Determine the (x, y) coordinate at the center of the cell enclosing the given text.  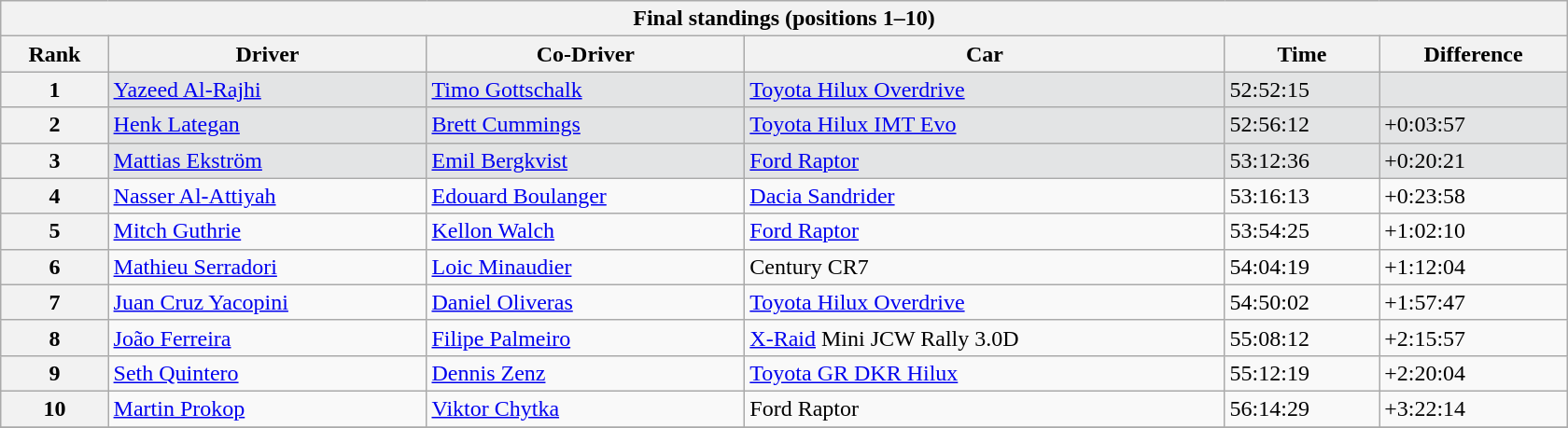
Dacia Sandrider (985, 196)
Toyota GR DKR Hilux (985, 373)
Driver (267, 54)
10 (54, 408)
53:12:36 (1302, 160)
+0:20:21 (1474, 160)
Century CR7 (985, 267)
+3:22:14 (1474, 408)
Kellon Walch (586, 231)
Brett Cummings (586, 125)
Loic Minaudier (586, 267)
53:54:25 (1302, 231)
Daniel Oliveras (586, 302)
Difference (1474, 54)
6 (54, 267)
2 (54, 125)
Mitch Guthrie (267, 231)
+1:12:04 (1474, 267)
54:04:19 (1302, 267)
55:12:19 (1302, 373)
55:08:12 (1302, 338)
9 (54, 373)
Emil Bergkvist (586, 160)
Timo Gottschalk (586, 90)
Henk Lategan (267, 125)
+0:23:58 (1474, 196)
Toyota Hilux IMT Evo (985, 125)
Mathieu Serradori (267, 267)
Mattias Ekström (267, 160)
+2:15:57 (1474, 338)
X-Raid Mini JCW Rally 3.0D (985, 338)
+1:02:10 (1474, 231)
Juan Cruz Yacopini (267, 302)
Seth Quintero (267, 373)
Rank (54, 54)
Filipe Palmeiro (586, 338)
4 (54, 196)
8 (54, 338)
Nasser Al-Attiyah (267, 196)
52:56:12 (1302, 125)
Martin Prokop (267, 408)
Final standings (positions 1–10) (784, 19)
56:14:29 (1302, 408)
João Ferreira (267, 338)
54:50:02 (1302, 302)
+0:03:57 (1474, 125)
52:52:15 (1302, 90)
Dennis Zenz (586, 373)
7 (54, 302)
Yazeed Al-Rajhi (267, 90)
3 (54, 160)
Edouard Boulanger (586, 196)
1 (54, 90)
Viktor Chytka (586, 408)
Time (1302, 54)
+1:57:47 (1474, 302)
Co-Driver (586, 54)
+2:20:04 (1474, 373)
53:16:13 (1302, 196)
Car (985, 54)
5 (54, 231)
